Output the [x, y] coordinate of the center of the cell containing the given text.  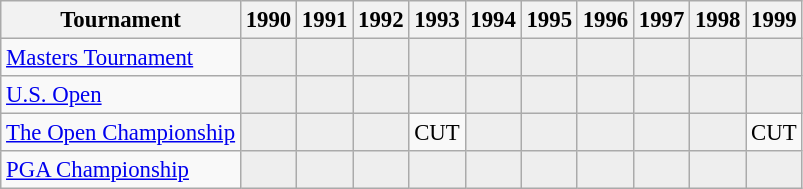
U.S. Open [121, 95]
1992 [381, 20]
The Open Championship [121, 133]
1991 [325, 20]
PGA Championship [121, 170]
1996 [605, 20]
1990 [268, 20]
1998 [718, 20]
1993 [437, 20]
1994 [493, 20]
1995 [549, 20]
1997 [661, 20]
1999 [774, 20]
Tournament [121, 20]
Masters Tournament [121, 58]
